Find where the given text appears and provide that cell's center as [X, Y] coordinate. 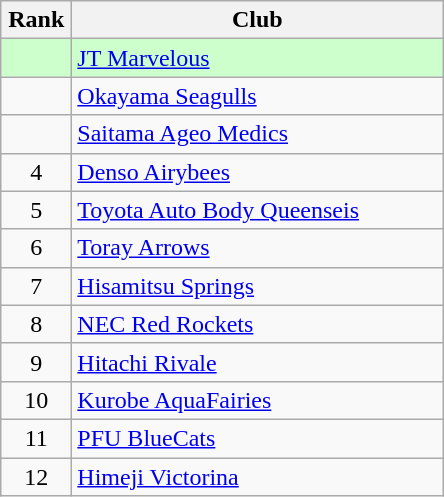
Okayama Seagulls [258, 96]
Kurobe AquaFairies [258, 400]
Himeji Victorina [258, 477]
Hitachi Rivale [258, 362]
4 [36, 172]
Toyota Auto Body Queenseis [258, 210]
Denso Airybees [258, 172]
10 [36, 400]
Club [258, 20]
NEC Red Rockets [258, 324]
6 [36, 248]
9 [36, 362]
12 [36, 477]
11 [36, 438]
7 [36, 286]
JT Marvelous [258, 58]
Rank [36, 20]
Saitama Ageo Medics [258, 134]
Toray Arrows [258, 248]
Hisamitsu Springs [258, 286]
5 [36, 210]
8 [36, 324]
PFU BlueCats [258, 438]
